Extract the (x, y) coordinate from the center of the cell holding the provided text.  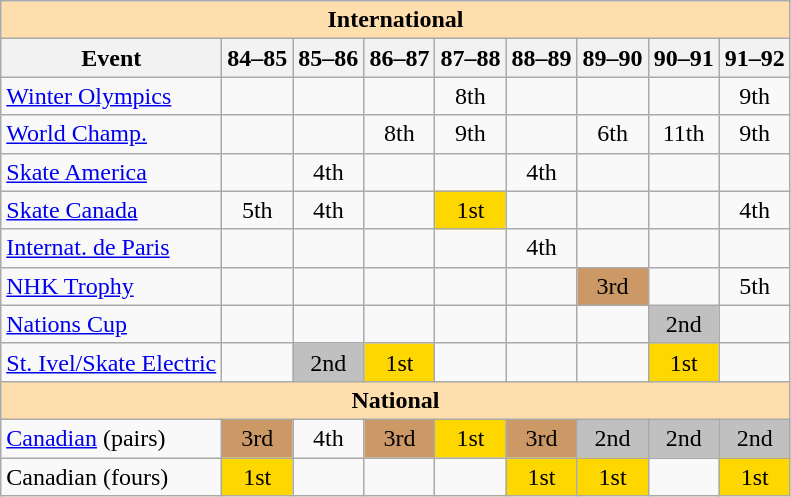
90–91 (684, 58)
World Champ. (112, 134)
91–92 (754, 58)
87–88 (470, 58)
11th (684, 134)
International (396, 20)
NHK Trophy (112, 286)
Skate Canada (112, 210)
Canadian (pairs) (112, 438)
Canadian (fours) (112, 477)
Nations Cup (112, 324)
Internat. de Paris (112, 248)
Event (112, 58)
88–89 (542, 58)
89–90 (612, 58)
St. Ivel/Skate Electric (112, 362)
6th (612, 134)
Winter Olympics (112, 96)
86–87 (400, 58)
85–86 (328, 58)
Skate America (112, 172)
National (396, 400)
84–85 (258, 58)
